Detect which cell encompasses the target text, then output its (x, y) center coordinate. 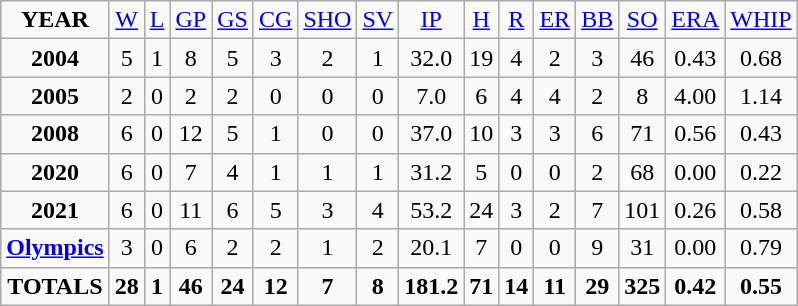
10 (482, 134)
1.14 (761, 96)
SO (642, 20)
4.00 (696, 96)
29 (598, 286)
BB (598, 20)
L (157, 20)
0.68 (761, 58)
2020 (55, 172)
9 (598, 248)
ER (555, 20)
0.79 (761, 248)
H (482, 20)
GP (191, 20)
14 (516, 286)
37.0 (432, 134)
31 (642, 248)
Olympics (55, 248)
31.2 (432, 172)
0.42 (696, 286)
68 (642, 172)
TOTALS (55, 286)
325 (642, 286)
IP (432, 20)
0.22 (761, 172)
20.1 (432, 248)
2021 (55, 210)
0.55 (761, 286)
W (126, 20)
SV (378, 20)
CG (275, 20)
19 (482, 58)
2004 (55, 58)
WHIP (761, 20)
7.0 (432, 96)
181.2 (432, 286)
GS (233, 20)
R (516, 20)
101 (642, 210)
53.2 (432, 210)
0.26 (696, 210)
2008 (55, 134)
32.0 (432, 58)
28 (126, 286)
YEAR (55, 20)
2005 (55, 96)
0.56 (696, 134)
0.58 (761, 210)
ERA (696, 20)
SHO (328, 20)
